Extract the [X, Y] coordinate from the center of the cell holding the provided text.  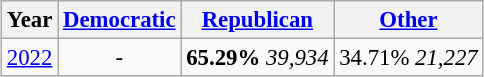
2022 [30, 58]
Democratic [120, 20]
34.71% 21,227 [408, 58]
Year [30, 20]
Republican [258, 20]
- [120, 58]
65.29% 39,934 [258, 58]
Other [408, 20]
